Return the [x, y] coordinate for the center point of the cell that contains the specified text.  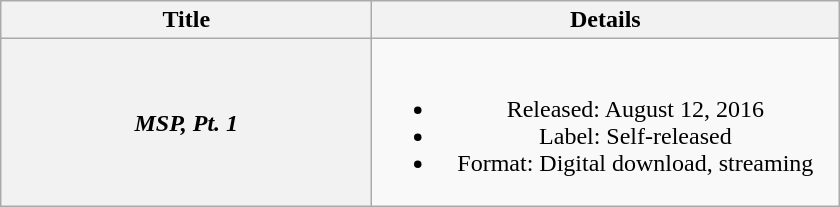
MSP, Pt. 1 [186, 122]
Released: August 12, 2016Label: Self-releasedFormat: Digital download, streaming [606, 122]
Title [186, 20]
Details [606, 20]
